Pinpoint the cell where the given text exists, returning its [X, Y] midpoint coordinate. 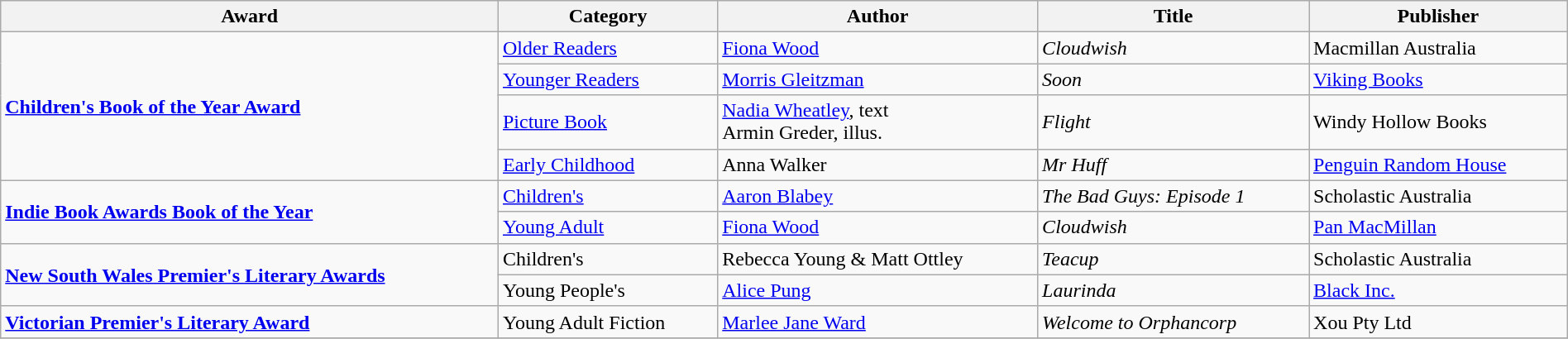
Morris Gleitzman [878, 79]
Laurinda [1174, 290]
Author [878, 17]
Title [1174, 17]
The Bad Guys: Episode 1 [1174, 196]
Welcome to Orphancorp [1174, 322]
Alice Pung [878, 290]
Nadia Wheatley, textArmin Greder, illus. [878, 122]
Children's Book of the Year Award [250, 106]
Black Inc. [1439, 290]
Young People's [607, 290]
Aaron Blabey [878, 196]
Flight [1174, 122]
Rebecca Young & Matt Ottley [878, 259]
Young Adult [607, 227]
Publisher [1439, 17]
Young Adult Fiction [607, 322]
Mr Huff [1174, 165]
Viking Books [1439, 79]
Younger Readers [607, 79]
Category [607, 17]
Indie Book Awards Book of the Year [250, 212]
Older Readers [607, 48]
Victorian Premier's Literary Award [250, 322]
Penguin Random House [1439, 165]
Soon [1174, 79]
Picture Book [607, 122]
New South Wales Premier's Literary Awards [250, 275]
Macmillan Australia [1439, 48]
Windy Hollow Books [1439, 122]
Pan MacMillan [1439, 227]
Early Childhood [607, 165]
Award [250, 17]
Marlee Jane Ward [878, 322]
Teacup [1174, 259]
Anna Walker [878, 165]
Xou Pty Ltd [1439, 322]
